Pinpoint the cell where the given text exists, returning its [x, y] midpoint coordinate. 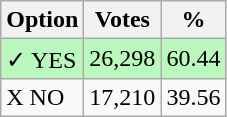
% [194, 20]
39.56 [194, 97]
Option [42, 20]
17,210 [122, 97]
60.44 [194, 59]
✓ YES [42, 59]
26,298 [122, 59]
X NO [42, 97]
Votes [122, 20]
